For the text-containing cell, return its midpoint in [X, Y] coordinate format. 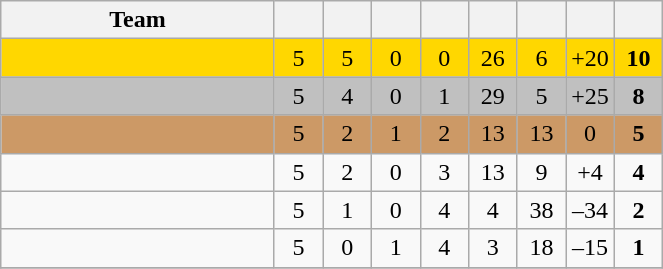
+20 [590, 58]
+4 [590, 172]
+25 [590, 96]
9 [542, 172]
8 [638, 96]
–34 [590, 210]
Team [138, 20]
10 [638, 58]
–15 [590, 248]
18 [542, 248]
26 [494, 58]
38 [542, 210]
29 [494, 96]
6 [542, 58]
